Determine the (x, y) coordinate at the center of the cell enclosing the given text.  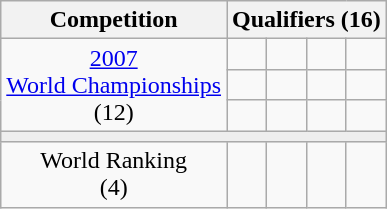
2007 World Championships (12) (114, 85)
World Ranking (4) (114, 174)
Qualifiers (16) (307, 20)
Competition (114, 20)
